For the text-containing cell, return its midpoint in (X, Y) coordinate format. 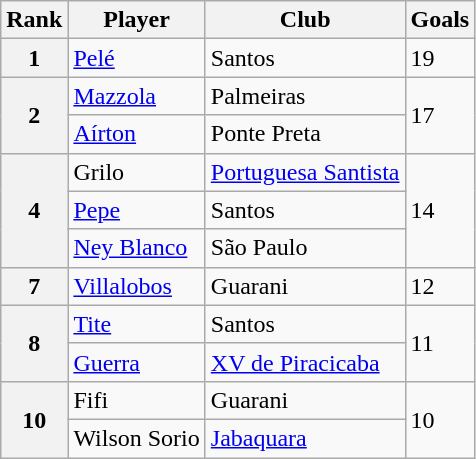
Mazzola (136, 96)
Goals (440, 20)
Palmeiras (305, 96)
Fifi (136, 400)
Ney Blanco (136, 248)
Portuguesa Santista (305, 172)
12 (440, 286)
11 (440, 343)
19 (440, 58)
4 (34, 210)
Guerra (136, 362)
XV de Piracicaba (305, 362)
Villalobos (136, 286)
Rank (34, 20)
1 (34, 58)
Club (305, 20)
8 (34, 343)
Wilson Sorio (136, 438)
Grilo (136, 172)
2 (34, 115)
7 (34, 286)
São Paulo (305, 248)
Pepe (136, 210)
Pelé (136, 58)
Aírton (136, 134)
Tite (136, 324)
Ponte Preta (305, 134)
14 (440, 210)
17 (440, 115)
Player (136, 20)
Jabaquara (305, 438)
